For the text-containing cell, return its midpoint in (x, y) coordinate format. 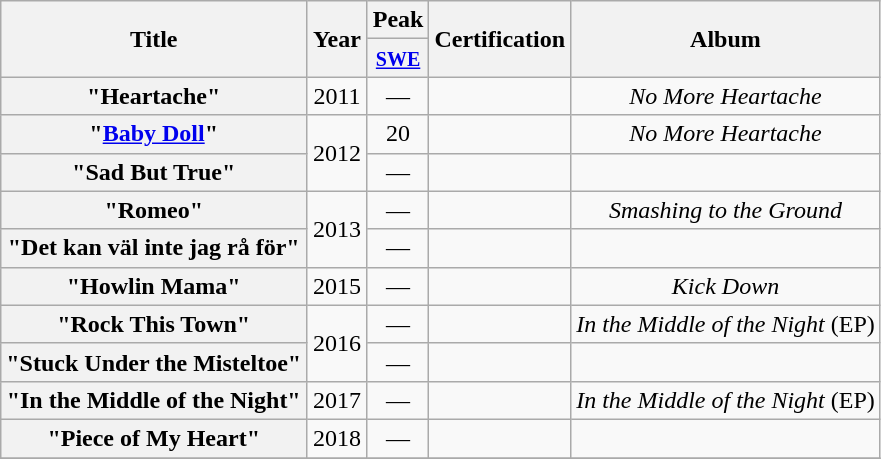
"Howlin Mama" (154, 286)
2012 (338, 153)
"Heartache" (154, 96)
2013 (338, 229)
Smashing to the Ground (726, 210)
2015 (338, 286)
Peak (398, 20)
"Baby Doll" (154, 134)
Title (154, 39)
2016 (338, 343)
"Piece of My Heart" (154, 438)
20 (398, 134)
"Sad But True" (154, 172)
SWE (398, 58)
"Rock This Town" (154, 324)
2017 (338, 400)
2011 (338, 96)
Year (338, 39)
2018 (338, 438)
Kick Down (726, 286)
"In the Middle of the Night" (154, 400)
"Romeo" (154, 210)
"Det kan väl inte jag rå för" (154, 248)
Album (726, 39)
Certification (500, 39)
"Stuck Under the Misteltoe" (154, 362)
